From the cell containing the given text, extract its center point as [x, y] coordinate. 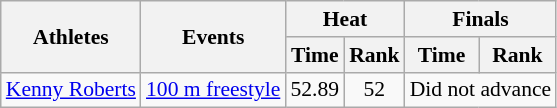
Athletes [71, 36]
Finals [481, 19]
52.89 [314, 90]
Heat [344, 19]
Kenny Roberts [71, 90]
Events [213, 36]
Did not advance [481, 90]
100 m freestyle [213, 90]
52 [374, 90]
